For the text-containing cell, return its midpoint in (x, y) coordinate format. 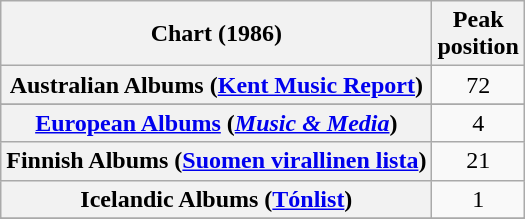
1 (478, 199)
European Albums (Music & Media) (216, 123)
Chart (1986) (216, 34)
Icelandic Albums (Tónlist) (216, 199)
21 (478, 161)
Australian Albums (Kent Music Report) (216, 85)
Finnish Albums (Suomen virallinen lista) (216, 161)
72 (478, 85)
Peakposition (478, 34)
4 (478, 123)
